Provide the (x, y) coordinate of the cell's center where the given text is located.  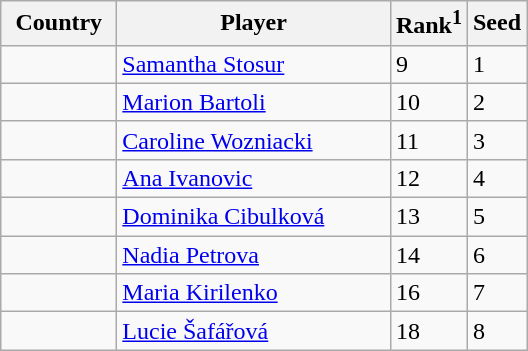
3 (496, 140)
8 (496, 331)
5 (496, 217)
Dominika Cibulková (254, 217)
Player (254, 24)
Rank1 (428, 24)
9 (428, 64)
4 (496, 178)
Samantha Stosur (254, 64)
6 (496, 255)
Ana Ivanovic (254, 178)
14 (428, 255)
12 (428, 178)
Seed (496, 24)
16 (428, 293)
Country (59, 24)
1 (496, 64)
Marion Bartoli (254, 102)
13 (428, 217)
10 (428, 102)
Caroline Wozniacki (254, 140)
Maria Kirilenko (254, 293)
Nadia Petrova (254, 255)
2 (496, 102)
11 (428, 140)
Lucie Šafářová (254, 331)
7 (496, 293)
18 (428, 331)
